Output the [X, Y] coordinate of the center of the cell containing the given text.  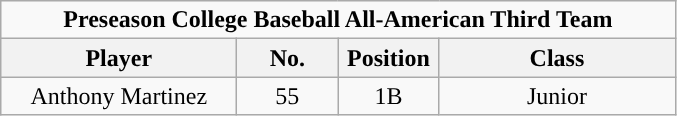
Player [119, 58]
Preseason College Baseball All-American Third Team [338, 20]
No. [288, 58]
Position [388, 58]
Anthony Martinez [119, 96]
55 [288, 96]
1B [388, 96]
Class [557, 58]
Junior [557, 96]
